Locate the cell with the specified text and output its (X, Y) center coordinate. 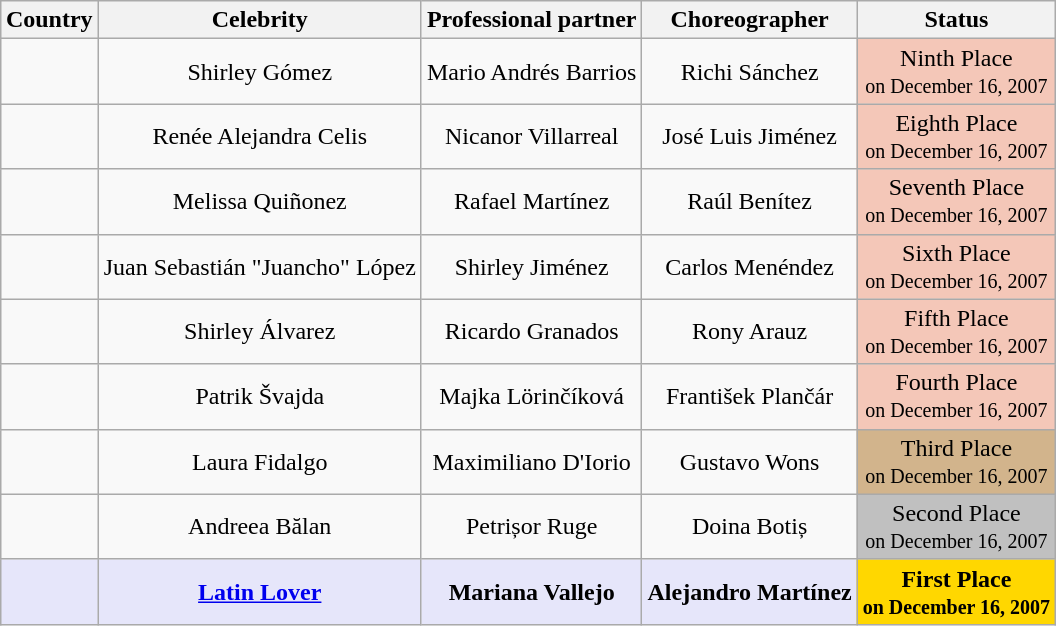
Nicanor Villarreal (532, 136)
Carlos Menéndez (750, 266)
Ninth Placeon December 16, 2007 (956, 72)
Professional partner (532, 20)
Laura Fidalgo (260, 462)
Shirley Jiménez (532, 266)
Petrișor Ruge (532, 526)
Ricardo Granados (532, 332)
Eighth Placeon December 16, 2007 (956, 136)
Richi Sánchez (750, 72)
Renée Alejandra Celis (260, 136)
Choreographer (750, 20)
Melissa Quiñonez (260, 202)
First Placeon December 16, 2007 (956, 592)
Doina Botiș (750, 526)
Andreea Bălan (260, 526)
Third Placeon December 16, 2007 (956, 462)
Gustavo Wons (750, 462)
Majka Lörinčíková (532, 396)
Status (956, 20)
Juan Sebastián "Juancho" López (260, 266)
Alejandro Martínez (750, 592)
Seventh Placeon December 16, 2007 (956, 202)
Patrik Švajda (260, 396)
Country (49, 20)
Maximiliano D'Iorio (532, 462)
Raúl Benítez (750, 202)
Shirley Gómez (260, 72)
Second Placeon December 16, 2007 (956, 526)
Latin Lover (260, 592)
František Plančár (750, 396)
Fourth Placeon December 16, 2007 (956, 396)
José Luis Jiménez (750, 136)
Rafael Martínez (532, 202)
Rony Arauz (750, 332)
Fifth Placeon December 16, 2007 (956, 332)
Mario Andrés Barrios (532, 72)
Celebrity (260, 20)
Mariana Vallejo (532, 592)
Shirley Álvarez (260, 332)
Sixth Placeon December 16, 2007 (956, 266)
